Provide the (x, y) coordinate of the cell's center where the given text is located.  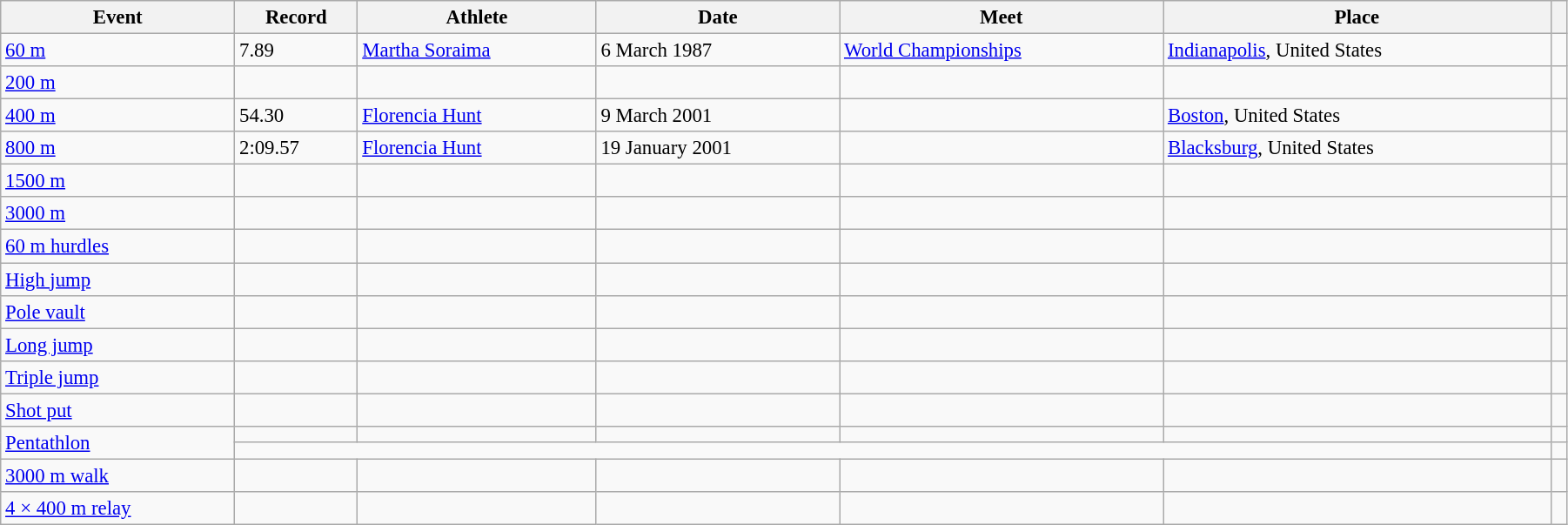
Date (718, 17)
3000 m (118, 213)
9 March 2001 (718, 116)
1500 m (118, 181)
Long jump (118, 345)
World Championships (1002, 50)
3000 m walk (118, 475)
Athlete (477, 17)
Pole vault (118, 312)
Indianapolis, United States (1357, 50)
60 m hurdles (118, 246)
4 × 400 m relay (118, 508)
200 m (118, 83)
400 m (118, 116)
Triple jump (118, 377)
19 January 2001 (718, 148)
Pentathlon (118, 443)
Record (296, 17)
800 m (118, 148)
Martha Soraima (477, 50)
54.30 (296, 116)
Boston, United States (1357, 116)
Blacksburg, United States (1357, 148)
7.89 (296, 50)
60 m (118, 50)
2:09.57 (296, 148)
Shot put (118, 410)
Place (1357, 17)
High jump (118, 279)
Meet (1002, 17)
Event (118, 17)
6 March 1987 (718, 50)
